Capture the cell that displays the provided text and extract its (x, y) central coordinate. 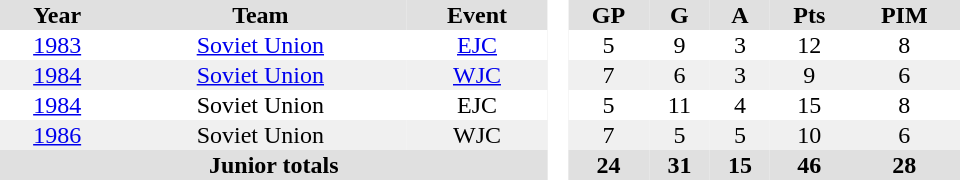
1983 (57, 45)
46 (809, 165)
24 (608, 165)
PIM (904, 15)
G (679, 15)
Event (476, 15)
10 (809, 135)
31 (679, 165)
1986 (57, 135)
4 (740, 105)
A (740, 15)
GP (608, 15)
Pts (809, 15)
Team (260, 15)
Year (57, 15)
Junior totals (274, 165)
12 (809, 45)
11 (679, 105)
28 (904, 165)
